Locate the cell with the specified text and output its [X, Y] center coordinate. 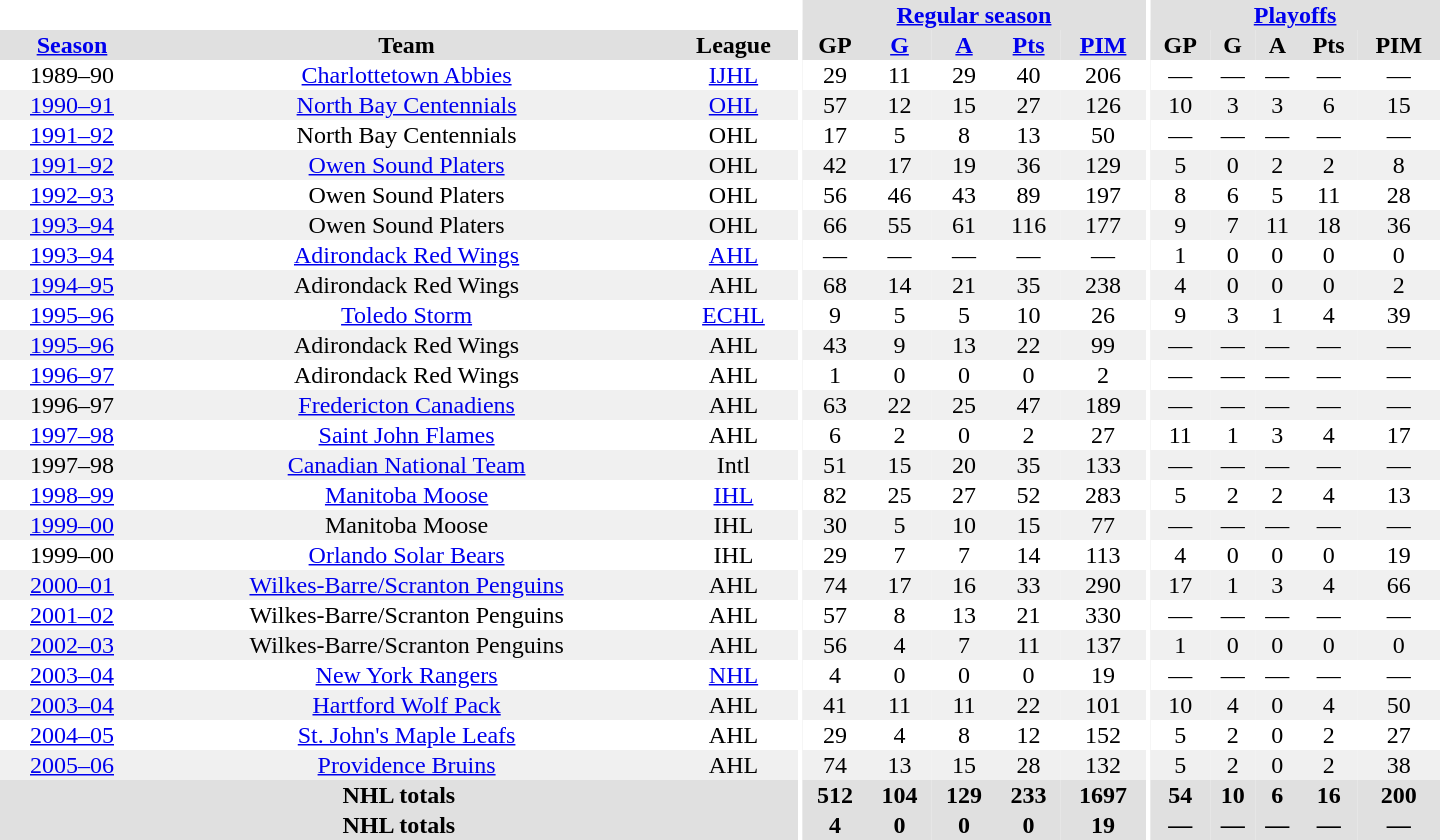
New York Rangers [406, 675]
26 [1103, 315]
63 [836, 405]
1990–91 [72, 105]
1992–93 [72, 195]
101 [1103, 705]
512 [836, 795]
54 [1180, 795]
IJHL [734, 75]
132 [1103, 765]
82 [836, 495]
233 [1028, 795]
33 [1028, 585]
1998–99 [72, 495]
52 [1028, 495]
20 [964, 465]
ECHL [734, 315]
152 [1103, 735]
206 [1103, 75]
133 [1103, 465]
2005–06 [72, 765]
St. John's Maple Leafs [406, 735]
Intl [734, 465]
Team [406, 45]
Fredericton Canadiens [406, 405]
39 [1399, 315]
1994–95 [72, 285]
68 [836, 285]
Orlando Solar Bears [406, 555]
77 [1103, 525]
38 [1399, 765]
Providence Bruins [406, 765]
NHL [734, 675]
1989–90 [72, 75]
Toledo Storm [406, 315]
47 [1028, 405]
126 [1103, 105]
200 [1399, 795]
Hartford Wolf Pack [406, 705]
238 [1103, 285]
Charlottetown Abbies [406, 75]
55 [900, 225]
2002–03 [72, 645]
42 [836, 165]
113 [1103, 555]
197 [1103, 195]
99 [1103, 345]
330 [1103, 615]
League [734, 45]
89 [1028, 195]
104 [900, 795]
290 [1103, 585]
51 [836, 465]
137 [1103, 645]
177 [1103, 225]
Playoffs [1295, 15]
Saint John Flames [406, 435]
2004–05 [72, 735]
283 [1103, 495]
Regular season [974, 15]
2001–02 [72, 615]
18 [1329, 225]
2000–01 [72, 585]
Canadian National Team [406, 465]
189 [1103, 405]
61 [964, 225]
41 [836, 705]
30 [836, 525]
Season [72, 45]
40 [1028, 75]
1697 [1103, 795]
116 [1028, 225]
46 [900, 195]
